From the cell containing the given text, extract its center point as (x, y) coordinate. 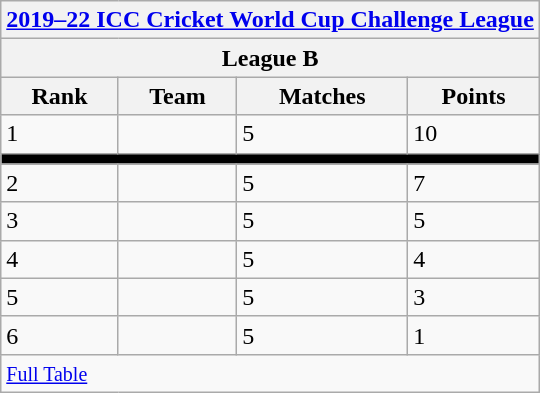
10 (474, 134)
Matches (322, 96)
7 (474, 183)
League B (270, 58)
2019–22 ICC Cricket World Cup Challenge League (270, 20)
Rank (60, 96)
Points (474, 96)
Full Table (270, 373)
Team (177, 96)
6 (60, 335)
2 (60, 183)
